Detect which cell encompasses the target text, then output its [x, y] center coordinate. 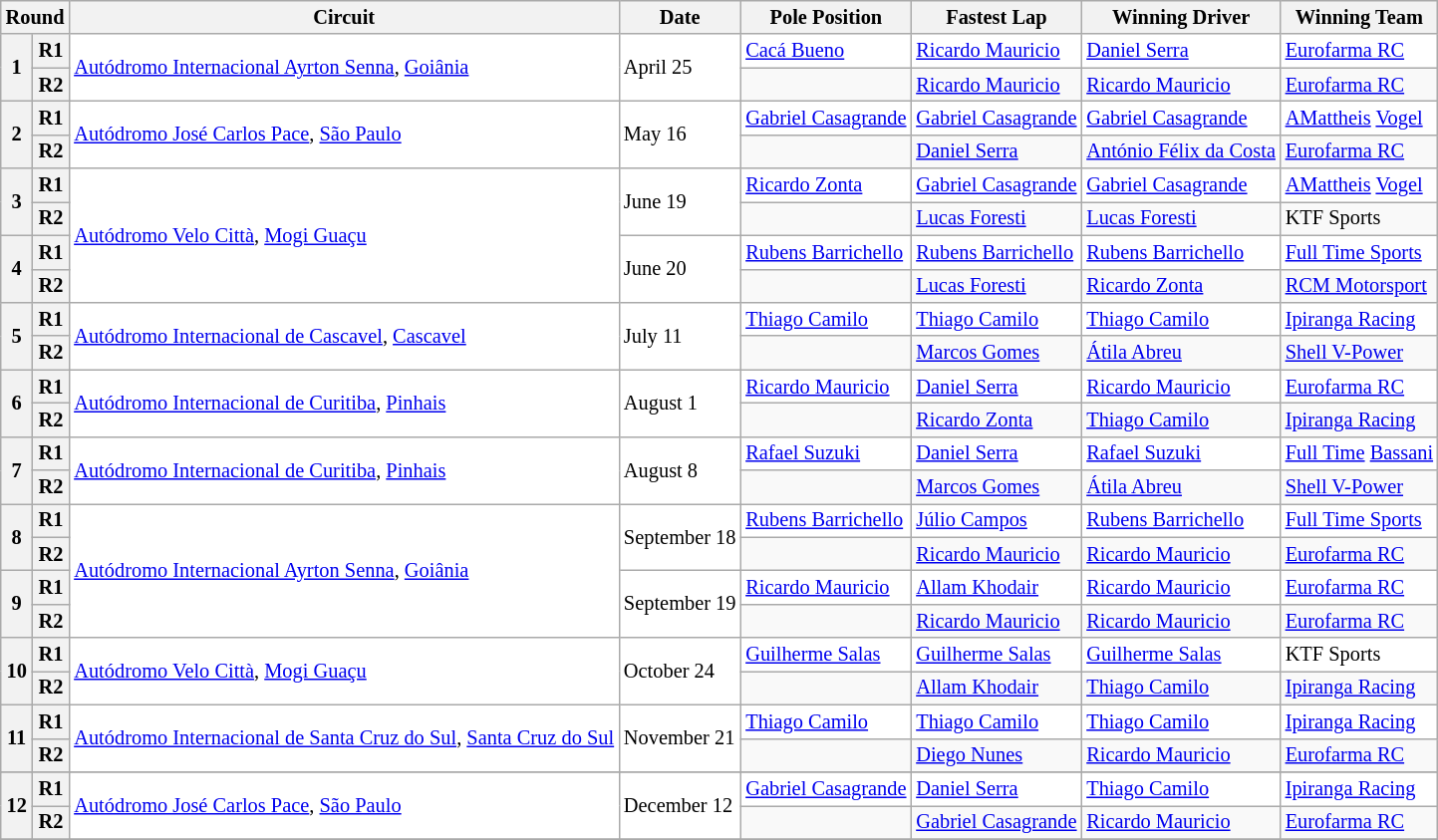
1 [17, 68]
Autódromo Internacional de Santa Cruz do Sul, Santa Cruz do Sul [344, 737]
July 11 [680, 335]
Winning Driver [1180, 17]
Circuit [344, 17]
September 19 [680, 604]
3 [17, 201]
5 [17, 335]
RCM Motorsport [1359, 286]
10 [17, 672]
Júlio Campos [997, 520]
November 21 [680, 737]
August 8 [680, 470]
June 19 [680, 201]
December 12 [680, 805]
Pole Position [825, 17]
8 [17, 536]
Diego Nunes [997, 755]
May 16 [680, 134]
Full Time Bassani [1359, 453]
4 [17, 269]
António Félix da Costa [1180, 151]
Fastest Lap [997, 17]
11 [17, 737]
August 1 [680, 403]
September 18 [680, 536]
October 24 [680, 672]
April 25 [680, 68]
June 20 [680, 269]
9 [17, 604]
Round [36, 17]
7 [17, 470]
Date [680, 17]
6 [17, 403]
2 [17, 134]
12 [17, 805]
Cacá Bueno [825, 51]
Autódromo Internacional de Cascavel, Cascavel [344, 335]
Winning Team [1359, 17]
